Capture the cell that displays the provided text and extract its [x, y] central coordinate. 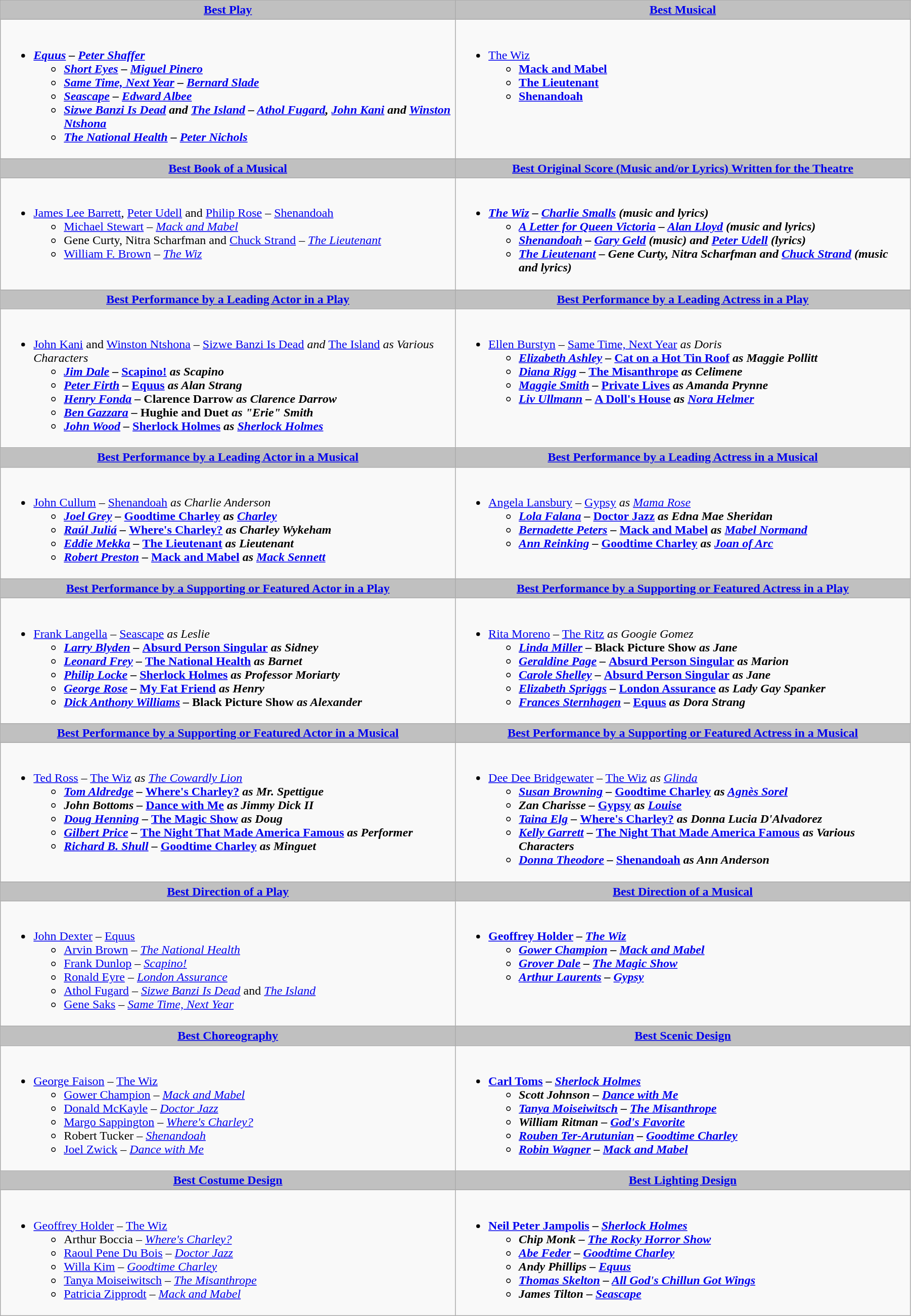
Best Scenic Design [683, 1036]
The WizMack and MabelThe LieutenantShenandoah [683, 89]
Best Original Score (Music and/or Lyrics) Written for the Theatre [683, 168]
Best Lighting Design [683, 1181]
Best Musical [683, 10]
Best Performance by a Leading Actress in a Play [683, 299]
Best Direction of a Musical [683, 891]
Best Play [228, 10]
Best Performance by a Leading Actor in a Musical [228, 457]
Best Performance by a Supporting or Featured Actress in a Musical [683, 733]
Best Choreography [228, 1036]
Best Costume Design [228, 1181]
Best Performance by a Leading Actor in a Play [228, 299]
Best Performance by a Leading Actress in a Musical [683, 457]
Best Performance by a Supporting or Featured Actress in a Play [683, 588]
Best Book of a Musical [228, 168]
Best Performance by a Supporting or Featured Actor in a Play [228, 588]
Geoffrey Holder – The WizGower Champion – Mack and MabelGrover Dale – The Magic ShowArthur Laurents – Gypsy [683, 964]
Best Direction of a Play [228, 891]
Best Performance by a Supporting or Featured Actor in a Musical [228, 733]
